Determine the [X, Y] coordinate at the center of the cell enclosing the given text.  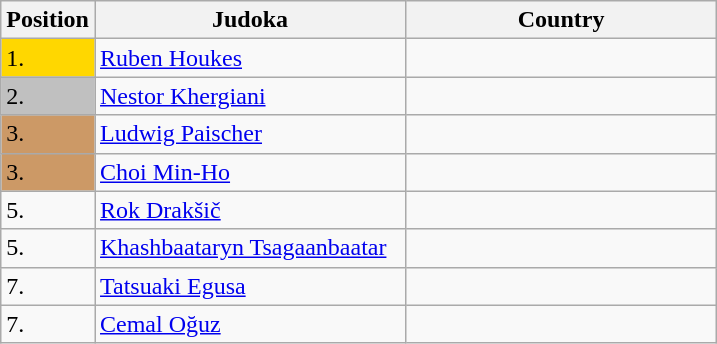
Position [48, 20]
1. [48, 58]
2. [48, 96]
Cemal Oğuz [250, 324]
Ludwig Paischer [250, 134]
Nestor Khergiani [250, 96]
Choi Min-Ho [250, 172]
Khashbaataryn Tsagaanbaatar [250, 248]
Tatsuaki Egusa [250, 286]
Rok Drakšič [250, 210]
Country [562, 20]
Judoka [250, 20]
Ruben Houkes [250, 58]
